For the text-containing cell, return its midpoint in (x, y) coordinate format. 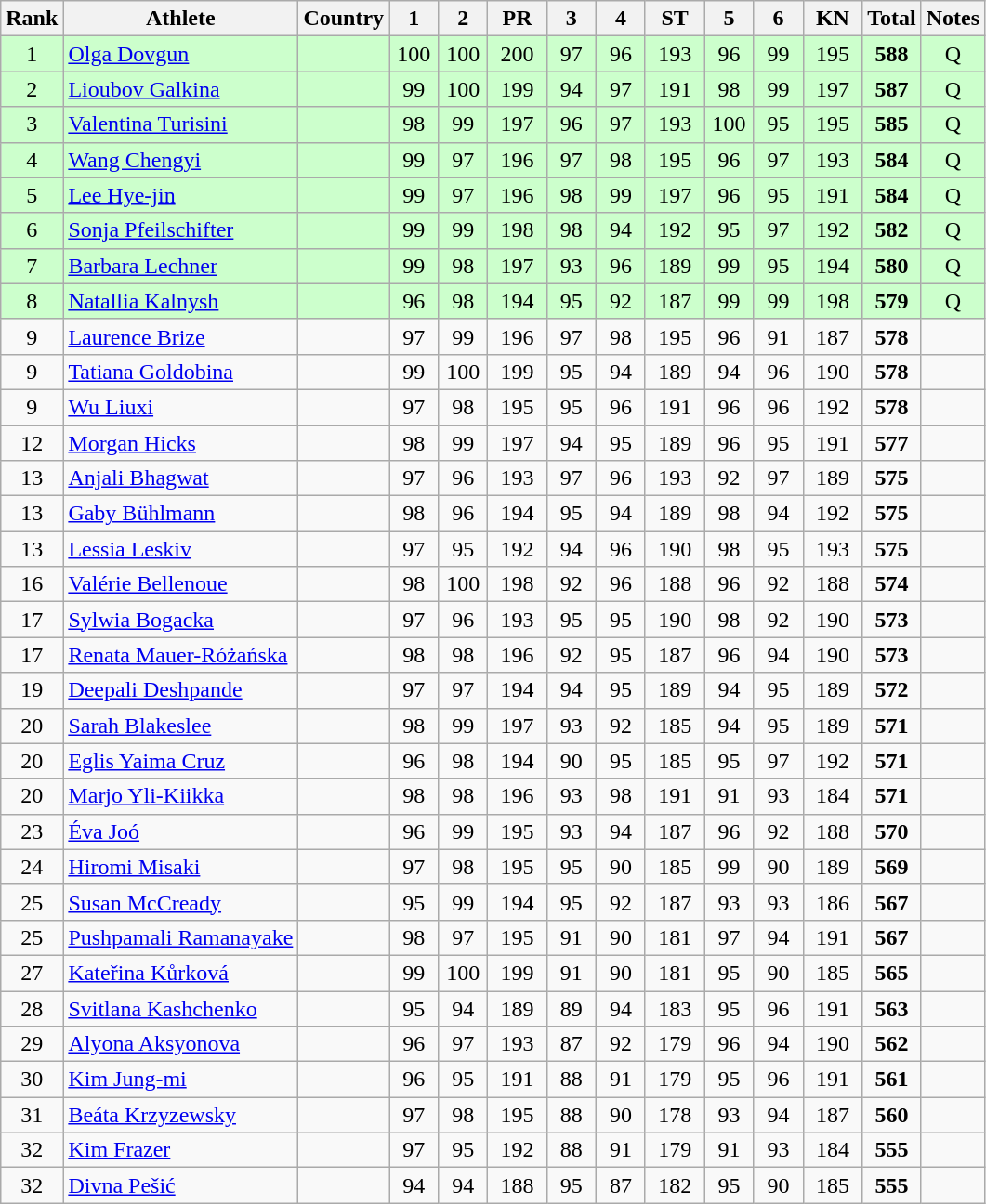
Athlete (180, 19)
KN (833, 19)
565 (892, 973)
12 (32, 443)
183 (675, 1008)
Lioubov Galkina (180, 89)
577 (892, 443)
7 (32, 266)
Alyona Aksyonova (180, 1044)
Divna Pešić (180, 1185)
574 (892, 584)
579 (892, 301)
Sylwia Bogacka (180, 620)
Anjali Bhagwat (180, 478)
Kateřina Kůrková (180, 973)
PR (518, 19)
186 (833, 902)
Kim Jung-mi (180, 1080)
Notes (953, 19)
Wang Chengyi (180, 160)
Beáta Krzyzewsky (180, 1115)
29 (32, 1044)
Laurence Brize (180, 336)
587 (892, 89)
Rank (32, 19)
Morgan Hicks (180, 443)
Eglis Yaima Cruz (180, 761)
572 (892, 690)
8 (32, 301)
582 (892, 230)
30 (32, 1080)
28 (32, 1008)
23 (32, 831)
580 (892, 266)
Olga Dovgun (180, 54)
Wu Liuxi (180, 407)
585 (892, 124)
Marjo Yli-Kiikka (180, 796)
Kim Frazer (180, 1150)
Susan McCready (180, 902)
Valérie Bellenoue (180, 584)
Barbara Lechner (180, 266)
Hiromi Misaki (180, 867)
Valentina Turisini (180, 124)
16 (32, 584)
Tatiana Goldobina (180, 372)
Country (344, 19)
588 (892, 54)
Pushpamali Ramanayake (180, 937)
Lee Hye-jin (180, 195)
Svitlana Kashchenko (180, 1008)
89 (571, 1008)
27 (32, 973)
Sarah Blakeslee (180, 726)
560 (892, 1115)
Renata Mauer-Różańska (180, 655)
561 (892, 1080)
Total (892, 19)
200 (518, 54)
Sonja Pfeilschifter (180, 230)
570 (892, 831)
Natallia Kalnysh (180, 301)
569 (892, 867)
Lessia Leskiv (180, 549)
19 (32, 690)
562 (892, 1044)
Gaby Bühlmann (180, 514)
31 (32, 1115)
Éva Joó (180, 831)
178 (675, 1115)
563 (892, 1008)
ST (675, 19)
Deepali Deshpande (180, 690)
24 (32, 867)
182 (675, 1185)
